Pinpoint the cell where the given text exists, returning its (x, y) midpoint coordinate. 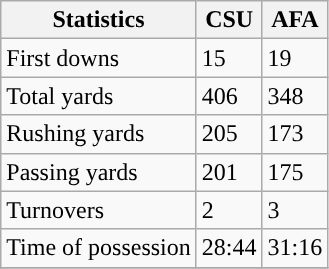
3 (295, 210)
Statistics (99, 20)
205 (229, 134)
15 (229, 58)
Passing yards (99, 172)
First downs (99, 58)
AFA (295, 20)
Rushing yards (99, 134)
CSU (229, 20)
Time of possession (99, 248)
175 (295, 172)
173 (295, 134)
19 (295, 58)
201 (229, 172)
348 (295, 96)
Turnovers (99, 210)
31:16 (295, 248)
406 (229, 96)
Total yards (99, 96)
28:44 (229, 248)
2 (229, 210)
